Pinpoint the cell where the given text exists, returning its (X, Y) midpoint coordinate. 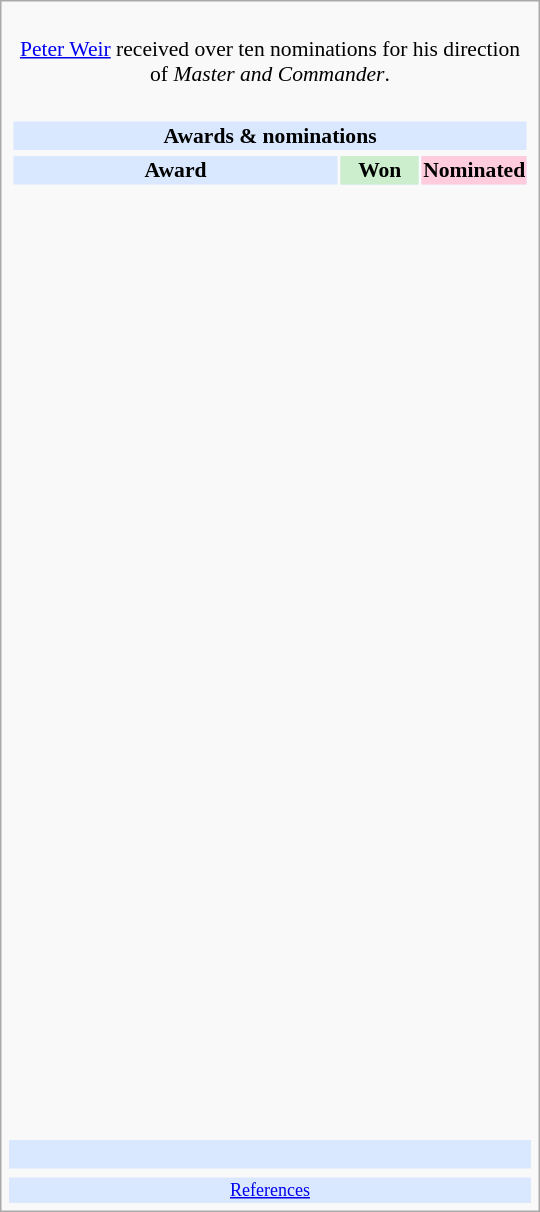
Award (175, 170)
References (270, 1190)
Nominated (474, 170)
Won (380, 170)
Peter Weir received over ten nominations for his direction of Master and Commander. (270, 49)
Awards & nominations (270, 135)
Awards & nominations Award Won Nominated (270, 614)
